Capture the cell that displays the provided text and extract its [x, y] central coordinate. 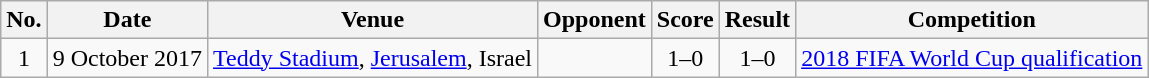
Teddy Stadium, Jerusalem, Israel [373, 58]
Opponent [594, 20]
No. [24, 20]
Date [127, 20]
1 [24, 58]
9 October 2017 [127, 58]
Competition [972, 20]
Score [685, 20]
2018 FIFA World Cup qualification [972, 58]
Venue [373, 20]
Result [757, 20]
